Scan for the cell matching the given text and deliver its (x, y) coordinate at center. 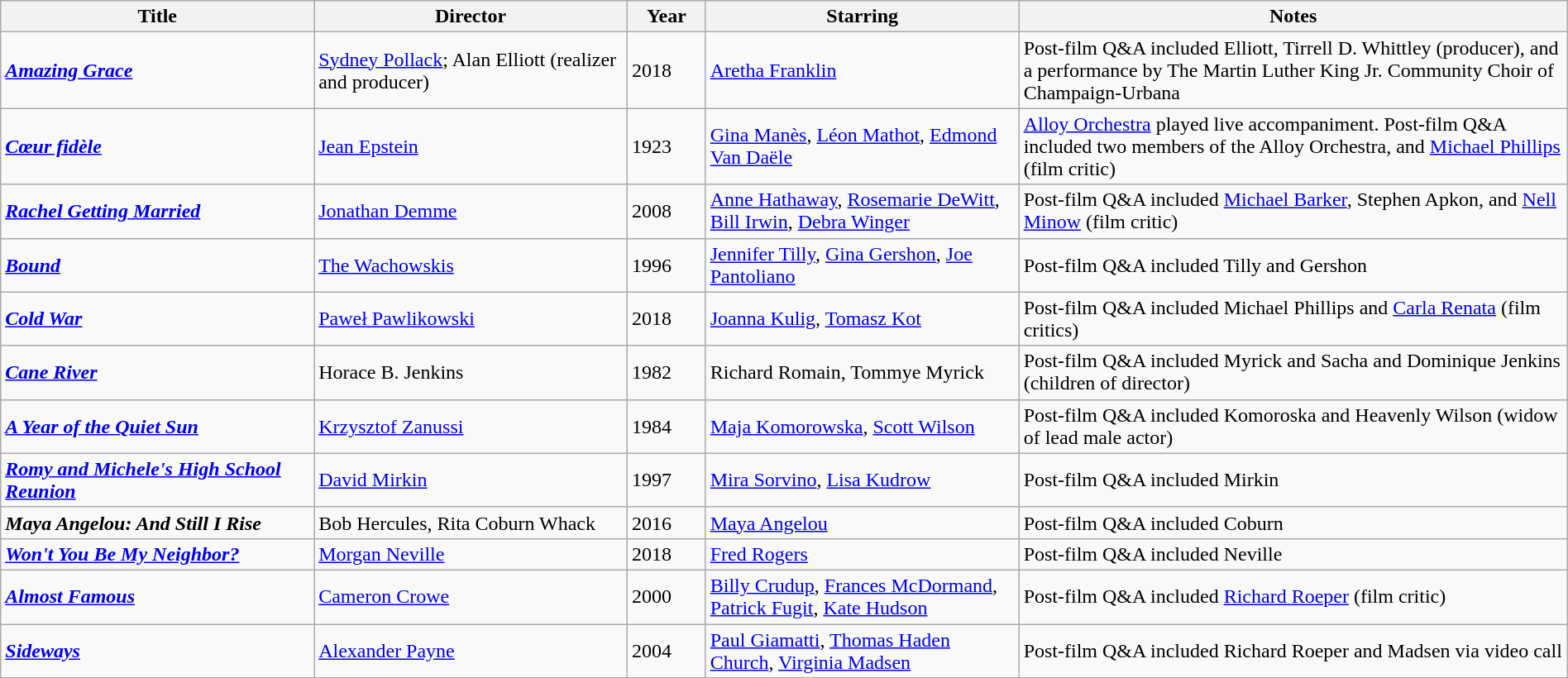
Post-film Q&A included Michael Phillips and Carla Renata (film critics) (1293, 319)
Sydney Pollack; Alan Elliott (realizer and producer) (471, 70)
Morgan Neville (471, 554)
1996 (667, 265)
Bound (157, 265)
Alloy Orchestra played live accompaniment. Post-film Q&A included two members of the Alloy Orchestra, and Michael Phillips (film critic) (1293, 146)
Jennifer Tilly, Gina Gershon, Joe Pantoliano (862, 265)
2008 (667, 212)
Cameron Crowe (471, 597)
Cane River (157, 372)
Post-film Q&A included Elliott, Tirrell D. Whittley (producer), and a performance by The Martin Luther King Jr. Community Choir of Champaign-Urbana (1293, 70)
1984 (667, 427)
Post-film Q&A included Tilly and Gershon (1293, 265)
Post-film Q&A included Mirkin (1293, 480)
Horace B. Jenkins (471, 372)
Post-film Q&A included Richard Roeper (film critic) (1293, 597)
Post-film Q&A included Michael Barker, Stephen Apkon, and Nell Minow (film critic) (1293, 212)
Jonathan Demme (471, 212)
The Wachowskis (471, 265)
Richard Romain, Tommye Myrick (862, 372)
Cœur fidèle (157, 146)
Post-film Q&A included Komoroska and Heavenly Wilson (widow of lead male actor) (1293, 427)
Bob Hercules, Rita Coburn Whack (471, 523)
1923 (667, 146)
Amazing Grace (157, 70)
Post-film Q&A included Myrick and Sacha and Dominique Jenkins (children of director) (1293, 372)
Paul Giamatti, Thomas Haden Church, Virginia Madsen (862, 650)
1997 (667, 480)
Rachel Getting Married (157, 212)
Post-film Q&A included Coburn (1293, 523)
Paweł Pawlikowski (471, 319)
Almost Famous (157, 597)
Aretha Franklin (862, 70)
A Year of the Quiet Sun (157, 427)
Notes (1293, 17)
Joanna Kulig, Tomasz Kot (862, 319)
1982 (667, 372)
Sideways (157, 650)
Starring (862, 17)
Year (667, 17)
Post-film Q&A included Richard Roeper and Madsen via video call (1293, 650)
Alexander Payne (471, 650)
David Mirkin (471, 480)
Post-film Q&A included Neville (1293, 554)
Jean Epstein (471, 146)
Director (471, 17)
Gina Manès, Léon Mathot, Edmond Van Daële (862, 146)
Romy and Michele's High School Reunion (157, 480)
Won't You Be My Neighbor? (157, 554)
Maja Komorowska, Scott Wilson (862, 427)
Anne Hathaway, Rosemarie DeWitt, Bill Irwin, Debra Winger (862, 212)
2000 (667, 597)
Fred Rogers (862, 554)
Mira Sorvino, Lisa Kudrow (862, 480)
Cold War (157, 319)
2016 (667, 523)
Maya Angelou: And Still I Rise (157, 523)
Maya Angelou (862, 523)
Krzysztof Zanussi (471, 427)
Billy Crudup, Frances McDormand, Patrick Fugit, Kate Hudson (862, 597)
Title (157, 17)
2004 (667, 650)
